Find where the given text appears and provide that cell's center as [x, y] coordinate. 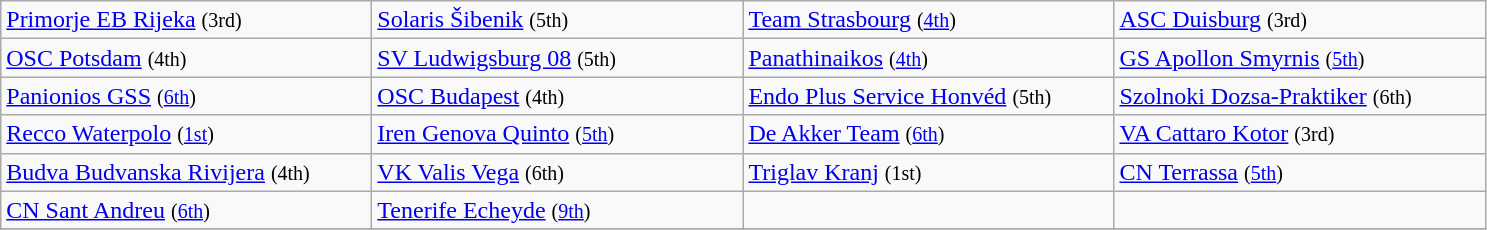
OSC Budapest (4th) [558, 96]
Budva Budvanska Rivijera (4th) [186, 172]
SV Ludwigsburg 08 (5th) [558, 58]
ASC Duisburg (3rd) [1300, 20]
Team Strasbourg (4th) [928, 20]
Triglav Kranj (1st) [928, 172]
Primorje EB Rijeka (3rd) [186, 20]
CN Sant Andreu (6th) [186, 210]
GS Apollon Smyrnis (5th) [1300, 58]
Iren Genova Quinto (5th) [558, 134]
Tenerife Echeyde (9th) [558, 210]
VK Valis Vega (6th) [558, 172]
Solaris Šibenik (5th) [558, 20]
Szolnoki Dozsa-Praktiker (6th) [1300, 96]
Endo Plus Service Honvéd (5th) [928, 96]
VA Cattaro Kotor (3rd) [1300, 134]
Recco Waterpolo (1st) [186, 134]
CN Terrassa (5th) [1300, 172]
Panathinaikos (4th) [928, 58]
Panionios GSS (6th) [186, 96]
De Akker Team (6th) [928, 134]
OSC Potsdam (4th) [186, 58]
